Pinpoint the cell where the given text exists, returning its [x, y] midpoint coordinate. 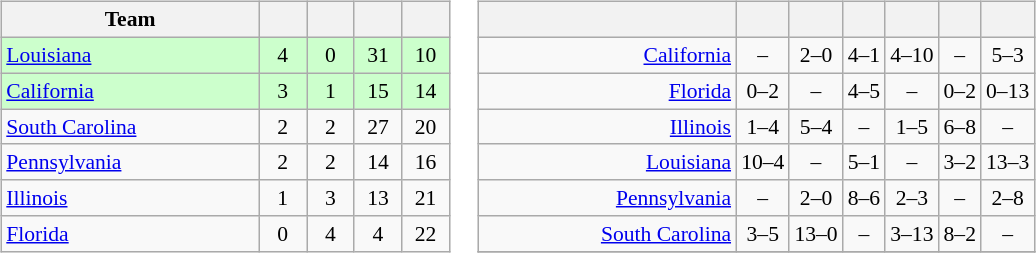
13–3 [1008, 162]
22 [426, 234]
21 [426, 198]
16 [426, 162]
3–2 [960, 162]
0–13 [1008, 91]
Team [130, 20]
1–5 [912, 127]
13–0 [816, 234]
8–2 [960, 234]
15 [378, 91]
8–6 [864, 198]
4–1 [864, 55]
20 [426, 127]
4–10 [912, 55]
13 [378, 198]
5–4 [816, 127]
6–8 [960, 127]
1–4 [762, 127]
3–13 [912, 234]
5–1 [864, 162]
27 [378, 127]
5–3 [1008, 55]
2–8 [1008, 198]
10 [426, 55]
31 [378, 55]
4–5 [864, 91]
10–4 [762, 162]
3–5 [762, 234]
2–3 [912, 198]
